Search for the cell housing the specified text and yield its [x, y] center coordinate. 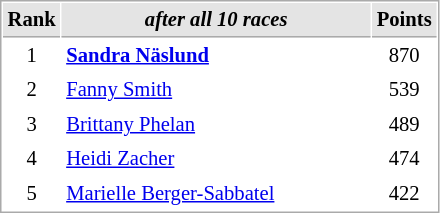
Brittany Phelan [216, 124]
Rank [32, 20]
422 [404, 194]
Heidi Zacher [216, 158]
after all 10 races [216, 20]
Points [404, 20]
870 [404, 56]
1 [32, 56]
489 [404, 124]
Sandra Näslund [216, 56]
Marielle Berger-Sabbatel [216, 194]
4 [32, 158]
2 [32, 90]
474 [404, 158]
5 [32, 194]
3 [32, 124]
Fanny Smith [216, 90]
539 [404, 90]
